Capture the cell that displays the provided text and extract its (X, Y) central coordinate. 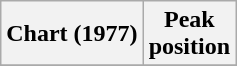
Peakposition (189, 34)
Chart (1977) (72, 34)
